Locate the cell with the specified text and output its (X, Y) center coordinate. 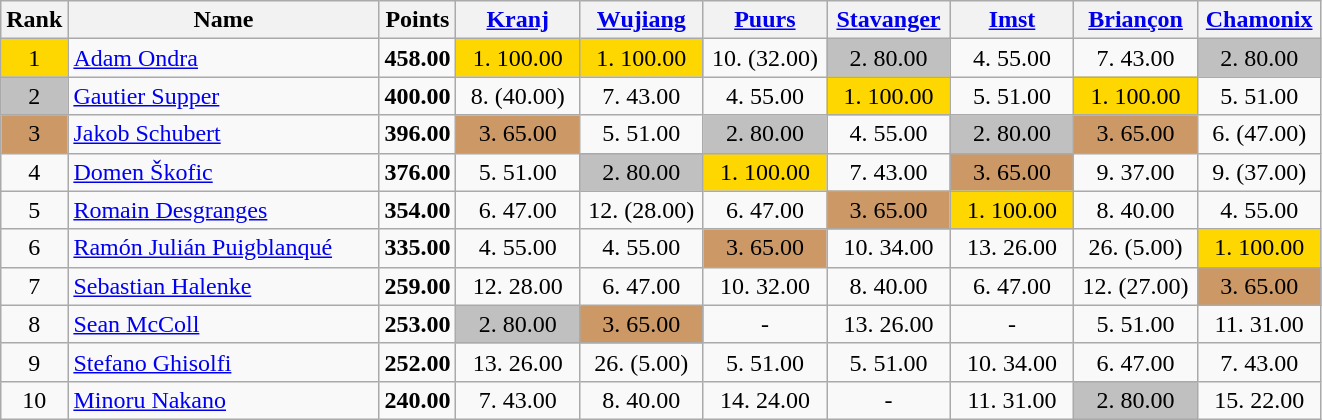
458.00 (418, 58)
9. (37.00) (1259, 172)
253.00 (418, 324)
259.00 (418, 286)
Domen Škofic (224, 172)
Jakob Schubert (224, 134)
396.00 (418, 134)
12. (28.00) (642, 210)
335.00 (418, 248)
5 (34, 210)
14. 24.00 (765, 400)
Rank (34, 20)
Kranj (518, 20)
7 (34, 286)
4 (34, 172)
9 (34, 362)
354.00 (418, 210)
Wujiang (642, 20)
1 (34, 58)
240.00 (418, 400)
Gautier Supper (224, 96)
8 (34, 324)
Imst (1012, 20)
Stefano Ghisolfi (224, 362)
Sebastian Halenke (224, 286)
400.00 (418, 96)
Name (224, 20)
Briançon (1136, 20)
Sean McColl (224, 324)
12. (27.00) (1136, 286)
6 (34, 248)
8. (40.00) (518, 96)
2 (34, 96)
Chamonix (1259, 20)
Ramón Julián Puigblanqué (224, 248)
9. 37.00 (1136, 172)
Puurs (765, 20)
Adam Ondra (224, 58)
252.00 (418, 362)
10. 32.00 (765, 286)
10 (34, 400)
12. 28.00 (518, 286)
Points (418, 20)
10. (32.00) (765, 58)
376.00 (418, 172)
6. (47.00) (1259, 134)
3 (34, 134)
Romain Desgranges (224, 210)
Stavanger (889, 20)
15. 22.00 (1259, 400)
Minoru Nakano (224, 400)
